Provide the (x, y) coordinate of the cell's center where the given text is located.  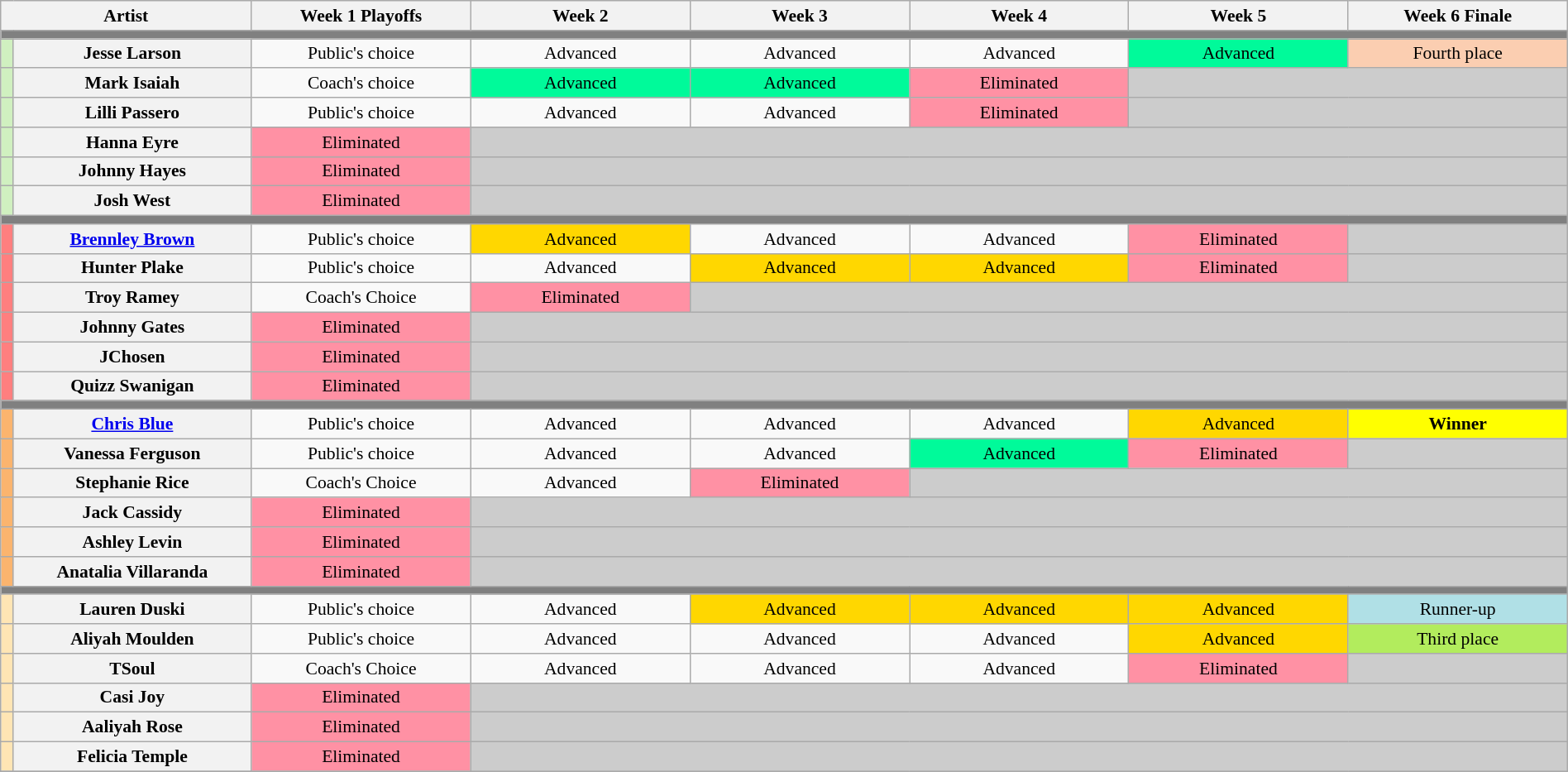
Casi Joy (132, 698)
Runner-up (1457, 610)
Lilli Passero (132, 113)
Hunter Plake (132, 268)
Week 4 (1019, 16)
TSoul (132, 669)
Aaliyah Rose (132, 727)
Johnny Gates (132, 328)
Troy Ramey (132, 298)
Week 3 (799, 16)
Week 1 Playoffs (361, 16)
Hanna Eyre (132, 142)
Week 2 (581, 16)
Johnny Hayes (132, 171)
Vanessa Ferguson (132, 453)
Artist (126, 16)
Lauren Duski (132, 610)
Week 5 (1239, 16)
Stephanie Rice (132, 483)
Winner (1457, 424)
Week 6 Finale (1457, 16)
Quizz Swanigan (132, 386)
Coach's choice (361, 84)
Brennley Brown (132, 239)
Jesse Larson (132, 54)
Jack Cassidy (132, 513)
Felicia Temple (132, 757)
Mark Isaiah (132, 84)
Anatalia Villaranda (132, 572)
JChosen (132, 357)
Ashley Levin (132, 542)
Third place (1457, 639)
Josh West (132, 201)
Aliyah Moulden (132, 639)
Chris Blue (132, 424)
Fourth place (1457, 54)
